Find where the given text appears and provide that cell's center as [X, Y] coordinate. 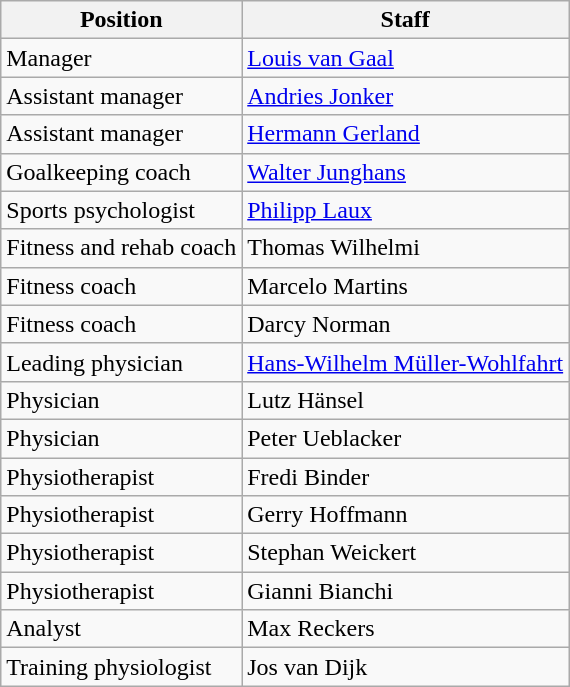
Goalkeeping coach [122, 172]
Fredi Binder [406, 477]
Lutz Hänsel [406, 400]
Darcy Norman [406, 324]
Hermann Gerland [406, 134]
Marcelo Martins [406, 286]
Philipp Laux [406, 210]
Leading physician [122, 362]
Staff [406, 20]
Sports psychologist [122, 210]
Louis van Gaal [406, 58]
Andries Jonker [406, 96]
Thomas Wilhelmi [406, 248]
Training physiologist [122, 667]
Position [122, 20]
Peter Ueblacker [406, 438]
Manager [122, 58]
Fitness and rehab coach [122, 248]
Stephan Weickert [406, 553]
Gianni Bianchi [406, 591]
Analyst [122, 629]
Gerry Hoffmann [406, 515]
Max Reckers [406, 629]
Walter Junghans [406, 172]
Jos van Dijk [406, 667]
Hans-Wilhelm Müller-Wohlfahrt [406, 362]
